For the text-containing cell, return its midpoint in [X, Y] coordinate format. 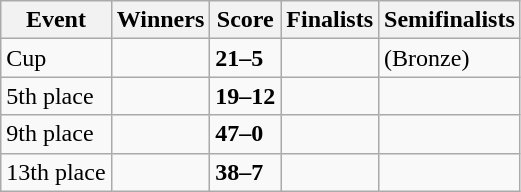
Winners [160, 20]
(Bronze) [450, 58]
13th place [56, 172]
Event [56, 20]
38–7 [246, 172]
21–5 [246, 58]
19–12 [246, 96]
Semifinalists [450, 20]
Finalists [330, 20]
5th place [56, 96]
Score [246, 20]
47–0 [246, 134]
9th place [56, 134]
Cup [56, 58]
